Scan for the cell matching the given text and deliver its (x, y) coordinate at center. 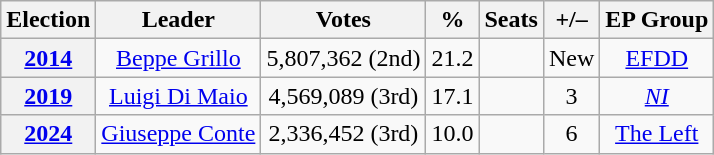
New (571, 58)
2014 (48, 58)
2024 (48, 134)
EP Group (657, 20)
3 (571, 96)
EFDD (657, 58)
17.1 (452, 96)
10.0 (452, 134)
Beppe Grillo (178, 58)
Seats (511, 20)
Giuseppe Conte (178, 134)
NI (657, 96)
Election (48, 20)
The Left (657, 134)
6 (571, 134)
2019 (48, 96)
% (452, 20)
21.2 (452, 58)
5,807,362 (2nd) (344, 58)
2,336,452 (3rd) (344, 134)
Leader (178, 20)
Votes (344, 20)
+/– (571, 20)
4,569,089 (3rd) (344, 96)
Luigi Di Maio (178, 96)
